From the cell containing the given text, extract its center point as [x, y] coordinate. 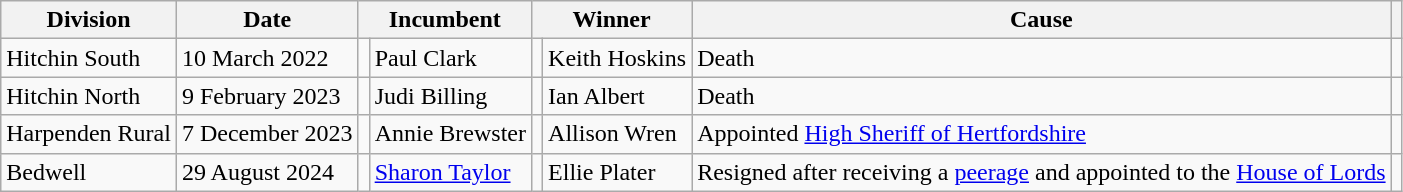
Bedwell [89, 172]
Judi Billing [450, 96]
Ian Albert [618, 96]
7 December 2023 [267, 134]
29 August 2024 [267, 172]
Division [89, 20]
Resigned after receiving a peerage and appointed to the House of Lords [1042, 172]
Harpenden Rural [89, 134]
Hitchin North [89, 96]
9 February 2023 [267, 96]
Annie Brewster [450, 134]
Keith Hoskins [618, 58]
Sharon Taylor [450, 172]
Cause [1042, 20]
Incumbent [444, 20]
Ellie Plater [618, 172]
Hitchin South [89, 58]
10 March 2022 [267, 58]
Winner [611, 20]
Appointed High Sheriff of Hertfordshire [1042, 134]
Date [267, 20]
Allison Wren [618, 134]
Paul Clark [450, 58]
